Capture the cell that displays the provided text and extract its [x, y] central coordinate. 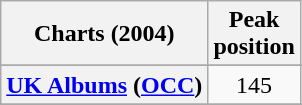
UK Albums (OCC) [104, 85]
Peakposition [254, 34]
145 [254, 85]
Charts (2004) [104, 34]
